Identify which cell holds the provided text, then report its (X, Y) central coordinate. 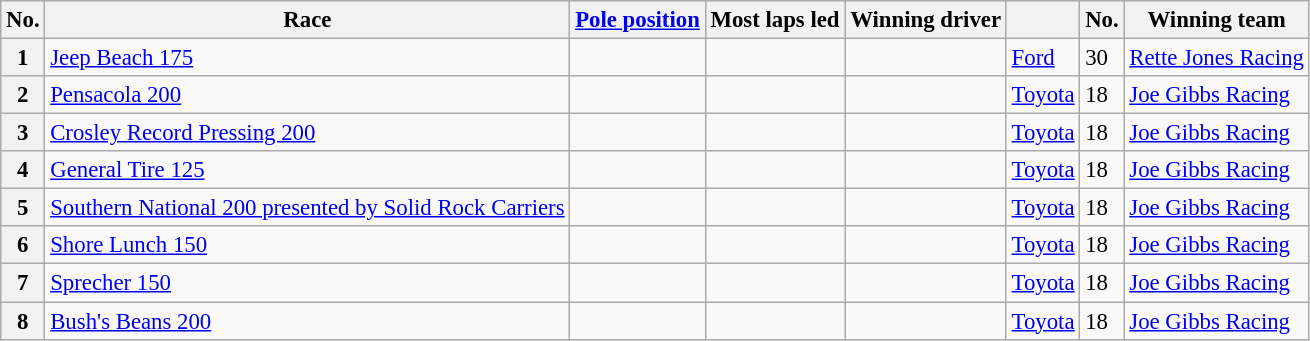
Crosley Record Pressing 200 (308, 133)
Southern National 200 presented by Solid Rock Carriers (308, 208)
4 (23, 170)
30 (1102, 58)
2 (23, 95)
Pensacola 200 (308, 95)
Most laps led (775, 20)
General Tire 125 (308, 170)
7 (23, 283)
Rette Jones Racing (1216, 58)
8 (23, 321)
1 (23, 58)
Winning team (1216, 20)
Bush's Beans 200 (308, 321)
Race (308, 20)
Ford (1043, 58)
Pole position (638, 20)
Jeep Beach 175 (308, 58)
Shore Lunch 150 (308, 245)
Winning driver (926, 20)
5 (23, 208)
Sprecher 150 (308, 283)
6 (23, 245)
3 (23, 133)
